Determine the (x, y) coordinate at the center of the cell enclosing the given text.  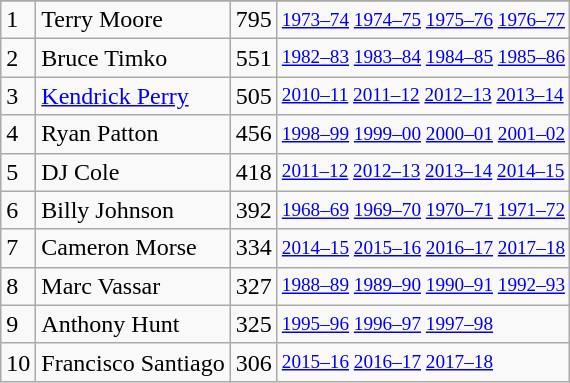
3 (18, 96)
Anthony Hunt (133, 324)
Terry Moore (133, 20)
306 (254, 362)
2011–12 2012–13 2013–14 2014–15 (423, 172)
Francisco Santiago (133, 362)
795 (254, 20)
1998–99 1999–00 2000–01 2001–02 (423, 134)
1988–89 1989–90 1990–91 1992–93 (423, 286)
1973–74 1974–75 1975–76 1976–77 (423, 20)
4 (18, 134)
Cameron Morse (133, 248)
1968–69 1969–70 1970–71 1971–72 (423, 210)
Ryan Patton (133, 134)
392 (254, 210)
334 (254, 248)
505 (254, 96)
9 (18, 324)
Billy Johnson (133, 210)
2015–16 2016–17 2017–18 (423, 362)
327 (254, 286)
1 (18, 20)
2 (18, 58)
1982–83 1983–84 1984–85 1985–86 (423, 58)
Marc Vassar (133, 286)
DJ Cole (133, 172)
1995–96 1996–97 1997–98 (423, 324)
8 (18, 286)
6 (18, 210)
551 (254, 58)
10 (18, 362)
456 (254, 134)
325 (254, 324)
418 (254, 172)
5 (18, 172)
Kendrick Perry (133, 96)
2010–11 2011–12 2012–13 2013–14 (423, 96)
Bruce Timko (133, 58)
7 (18, 248)
2014–15 2015–16 2016–17 2017–18 (423, 248)
